For the text-containing cell, return its midpoint in [x, y] coordinate format. 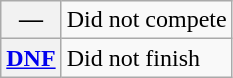
— [31, 20]
DNF [31, 58]
Did not finish [146, 58]
Did not compete [146, 20]
